Search for the cell housing the specified text and yield its (X, Y) center coordinate. 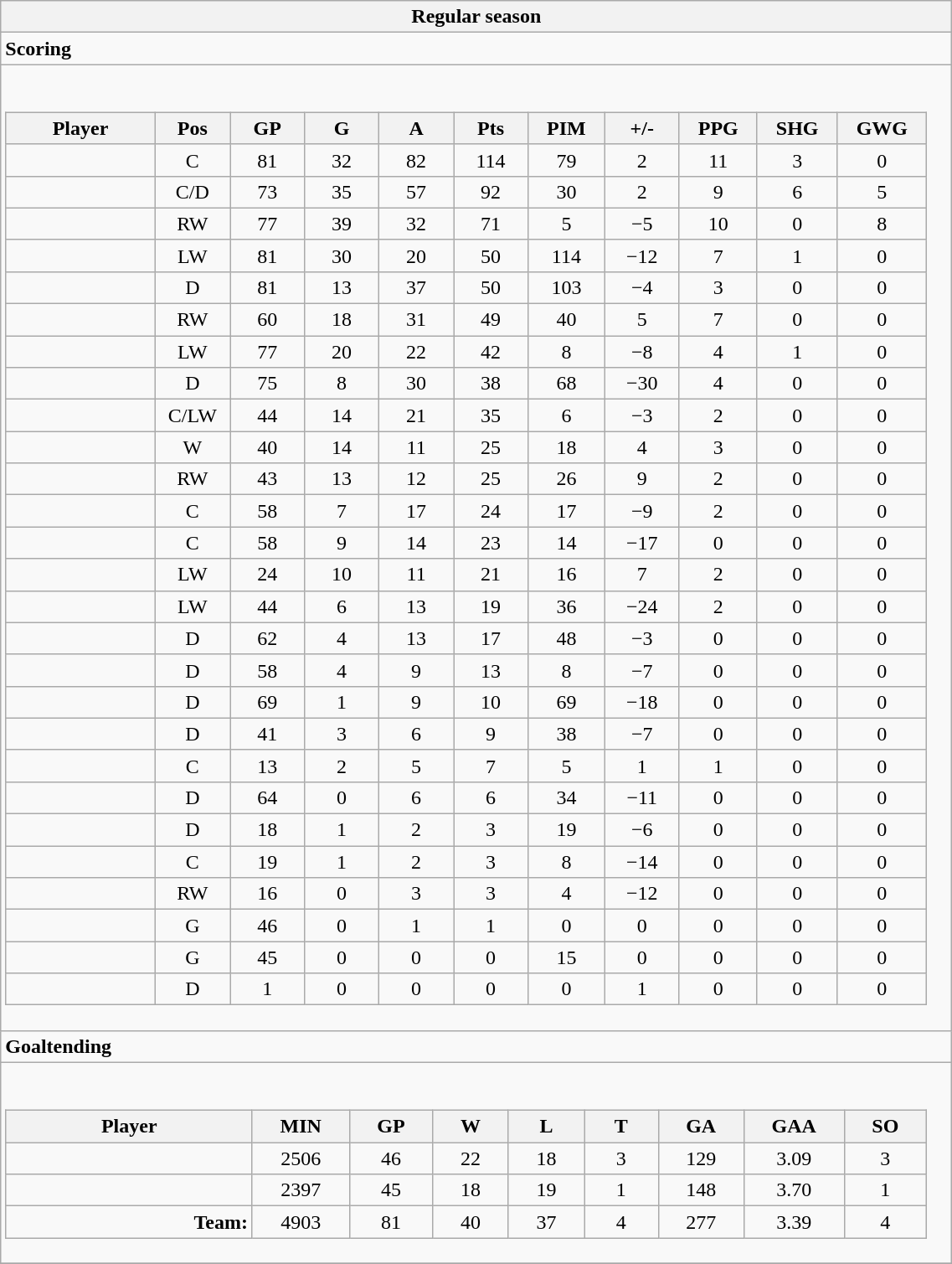
3.39 (794, 1222)
T (621, 1127)
26 (567, 479)
C/D (193, 192)
3.09 (794, 1158)
68 (567, 384)
12 (417, 479)
−17 (641, 543)
15 (567, 957)
−5 (641, 224)
4903 (301, 1222)
57 (417, 192)
−4 (641, 287)
36 (567, 606)
A (417, 128)
Goaltending (476, 1046)
49 (491, 320)
64 (268, 797)
GWG (882, 128)
2397 (301, 1190)
3.70 (794, 1190)
−18 (641, 702)
−30 (641, 384)
48 (567, 638)
277 (701, 1222)
SHG (797, 128)
−24 (641, 606)
39 (342, 224)
GAA (794, 1127)
C/LW (193, 415)
79 (567, 160)
103 (567, 287)
GA (701, 1127)
92 (491, 192)
34 (567, 797)
−11 (641, 797)
Regular season (476, 17)
43 (268, 479)
2506 (301, 1158)
−9 (641, 511)
L (546, 1127)
71 (491, 224)
129 (701, 1158)
31 (417, 320)
Player MIN GP W L T GA GAA SO 2506 46 22 18 3 129 3.09 3 2397 45 18 19 1 148 3.70 1 Team: 4903 81 40 37 4 277 3.39 4 (476, 1163)
Pos (193, 128)
PIM (567, 128)
Scoring (476, 49)
PPG (718, 128)
75 (268, 384)
41 (268, 734)
23 (491, 543)
−14 (641, 862)
−6 (641, 830)
MIN (301, 1127)
73 (268, 192)
82 (417, 160)
62 (268, 638)
148 (701, 1190)
SO (885, 1127)
−8 (641, 352)
Pts (491, 128)
Team: (129, 1222)
60 (268, 320)
+/- (641, 128)
42 (491, 352)
